Capture the cell that displays the provided text and extract its (x, y) central coordinate. 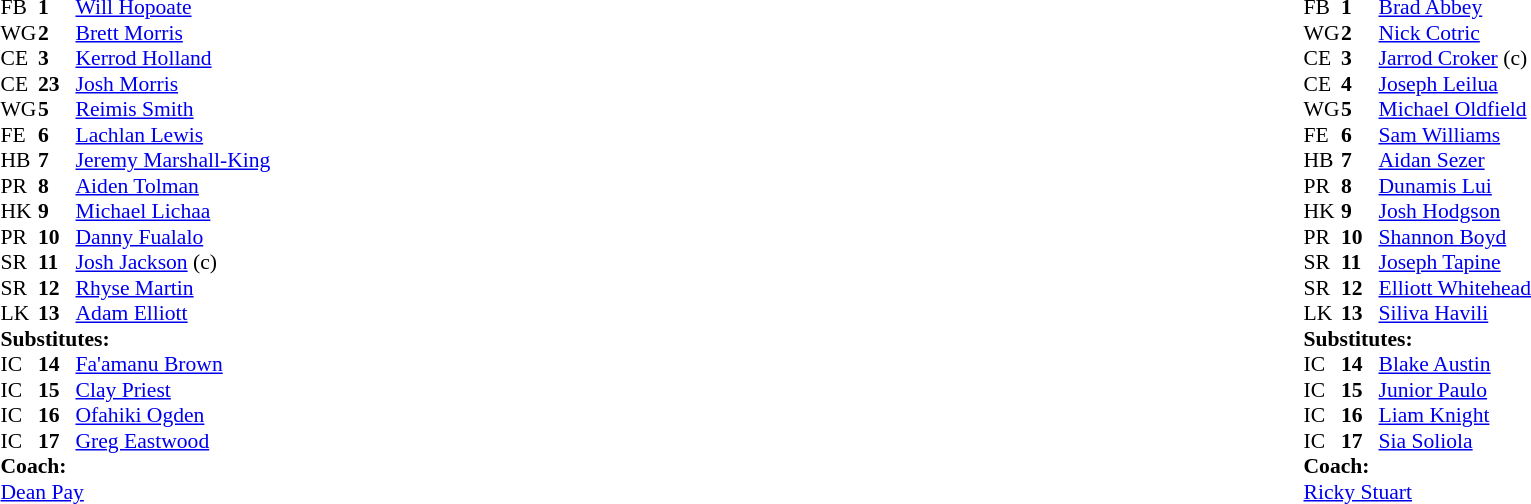
Michael Lichaa (174, 211)
23 (57, 84)
Fa'amanu Brown (174, 365)
Blake Austin (1455, 365)
Danny Fualalo (174, 237)
Lachlan Lewis (174, 135)
Adam Elliott (174, 313)
Siliva Havili (1455, 313)
Dunamis Lui (1455, 186)
Sam Williams (1455, 135)
Shannon Boyd (1455, 237)
Greg Eastwood (174, 441)
Josh Morris (174, 84)
Josh Jackson (c) (174, 263)
Brett Morris (174, 33)
Clay Priest (174, 390)
Liam Knight (1455, 415)
Junior Paulo (1455, 390)
Ofahiki Ogden (174, 415)
Elliott Whitehead (1455, 288)
Kerrod Holland (174, 59)
Rhyse Martin (174, 288)
Sia Soliola (1455, 441)
Joseph Leilua (1455, 84)
Aidan Sezer (1455, 161)
Josh Hodgson (1455, 211)
Michael Oldfield (1455, 109)
Joseph Tapine (1455, 263)
Nick Cotric (1455, 33)
Jeremy Marshall-King (174, 161)
Jarrod Croker (c) (1455, 59)
4 (1360, 84)
Aiden Tolman (174, 186)
Reimis Smith (174, 109)
